Locate the cell with the specified text and output its [X, Y] center coordinate. 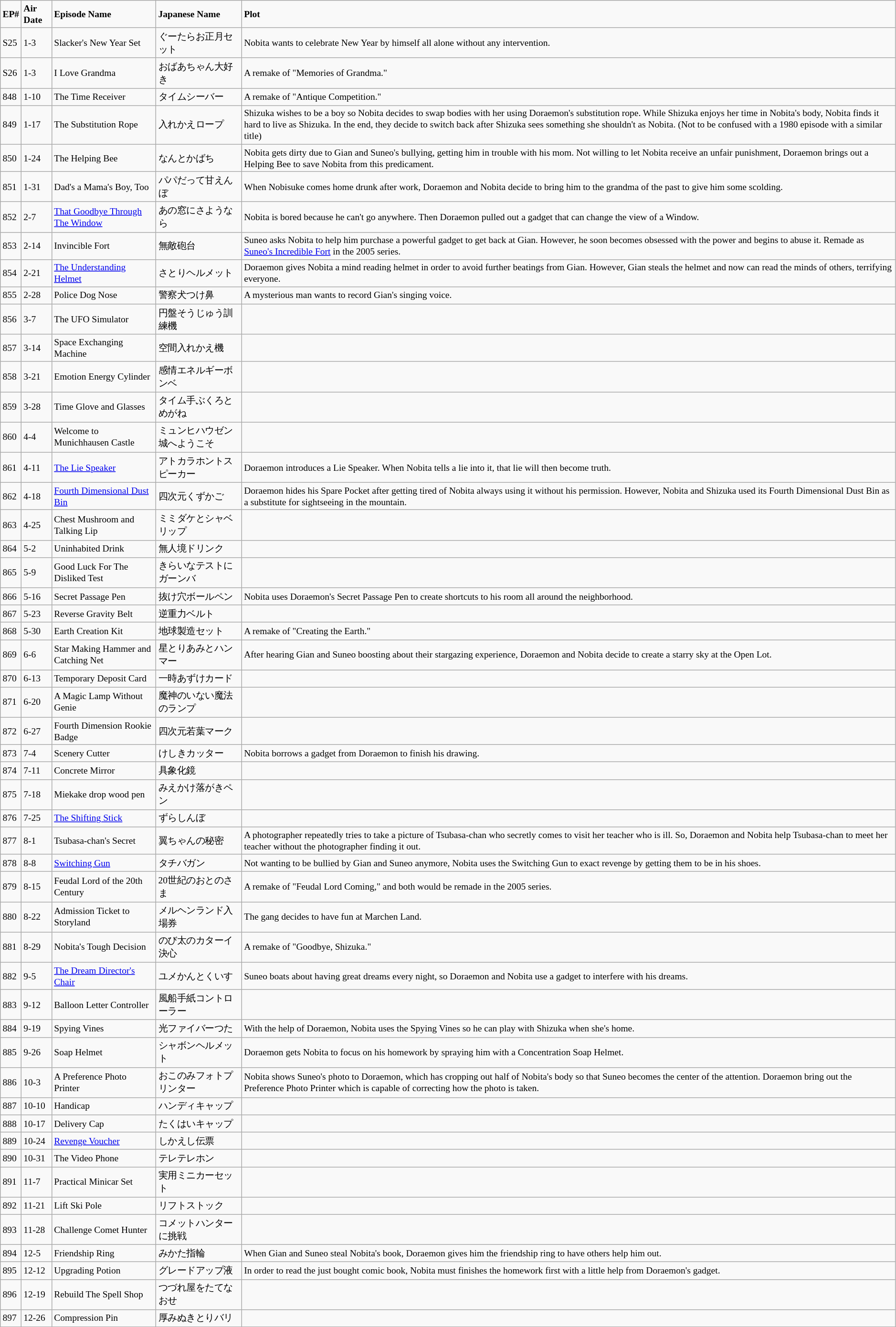
10-31 [37, 1158]
9-19 [37, 1029]
850 [11, 158]
Suneo boats about having great dreams every night, so Doraemon and Nobita use a gadget to interfere with his dreams. [569, 976]
872 [11, 731]
20世紀のおとのさま [199, 886]
Balloon Letter Controller [104, 1005]
855 [11, 296]
6-13 [37, 679]
883 [11, 1005]
6-20 [37, 702]
のび太のカターイ決心 [199, 947]
858 [11, 376]
EP# [11, 14]
9-26 [37, 1052]
ミュンヒハウゼン城へようこそ [199, 437]
8-15 [37, 886]
おこのみフォトプリンター [199, 1082]
コメットハンターに挑戦 [199, 1229]
866 [11, 596]
Welcome to Munichhausen Castle [104, 437]
Friendship Ring [104, 1253]
892 [11, 1206]
867 [11, 614]
856 [11, 319]
880 [11, 917]
3-28 [37, 407]
Space Exchanging Machine [104, 348]
2-21 [37, 273]
Chest Mushroom and Talking Lip [104, 525]
Emotion Energy Cylinder [104, 376]
ぐーたらお正月セット [199, 43]
Compression Pin [104, 1318]
848 [11, 97]
The Video Phone [104, 1158]
868 [11, 631]
逆重力ベルト [199, 614]
感情エネルギーボンベ [199, 376]
Challenge Comet Hunter [104, 1229]
さとりヘルメット [199, 273]
864 [11, 549]
一時あずけカード [199, 679]
2-28 [37, 296]
Slacker's New Year Set [104, 43]
厚みぬきとりバリ [199, 1318]
881 [11, 947]
みえかけ落がきペン [199, 795]
パパだって甘えんぼ [199, 186]
7-25 [37, 818]
Doraemon introduces a Lie Speaker. When Nobita tells a lie into it, that lie will then become truth. [569, 467]
S26 [11, 73]
5-30 [37, 631]
12-26 [37, 1318]
The Lie Speaker [104, 467]
Concrete Mirror [104, 771]
Fourth Dimension Rookie Badge [104, 731]
The Understanding Helmet [104, 273]
7-11 [37, 771]
あの窓にさようなら [199, 217]
Rebuild The Spell Shop [104, 1294]
Practical Minicar Set [104, 1182]
896 [11, 1294]
Doraemon gets Nobita to focus on his homework by spraying him with a Concentration Soap Helmet. [569, 1052]
849 [11, 125]
876 [11, 818]
Japanese Name [199, 14]
Time Glove and Glasses [104, 407]
Handicap [104, 1106]
アトカラホントスピーカー [199, 467]
入れかえロープ [199, 125]
853 [11, 245]
具象化鏡 [199, 771]
地球製造セット [199, 631]
A remake of "Feudal Lord Coming," and both would be remade in the 2005 series. [569, 886]
ユメかんとくいす [199, 976]
無人境ドリンク [199, 549]
星とりあみとハンマー [199, 655]
1-24 [37, 158]
3-14 [37, 348]
885 [11, 1052]
S25 [11, 43]
890 [11, 1158]
The Helping Bee [104, 158]
4-11 [37, 467]
889 [11, 1141]
860 [11, 437]
852 [11, 217]
851 [11, 186]
1-10 [37, 97]
863 [11, 525]
11-28 [37, 1229]
873 [11, 754]
4-4 [37, 437]
Good Luck For The Disliked Test [104, 572]
11-21 [37, 1206]
I Love Grandma [104, 73]
897 [11, 1318]
8-29 [37, 947]
Fourth Dimensional Dust Bin [104, 497]
Reverse Gravity Belt [104, 614]
Police Dog Nose [104, 296]
A mysterious man wants to record Gian's singing voice. [569, 296]
Revenge Voucher [104, 1141]
869 [11, 655]
The UFO Simulator [104, 319]
7-18 [37, 795]
In order to read the just bought comic book, Nobita must finishes the homework first with a little help from Doraemon's gadget. [569, 1271]
Feudal Lord of the 20th Century [104, 886]
グレードアップ液 [199, 1271]
879 [11, 886]
874 [11, 771]
Secret Passage Pen [104, 596]
Spying Vines [104, 1029]
Nobita wants to celebrate New Year by himself all alone without any intervention. [569, 43]
A remake of "Antique Competition." [569, 97]
タイムシーバー [199, 97]
なんとかばち [199, 158]
4-25 [37, 525]
888 [11, 1124]
Uninhabited Drink [104, 549]
891 [11, 1182]
A Preference Photo Printer [104, 1082]
Air Date [37, 14]
859 [11, 407]
893 [11, 1229]
きらいなテストにガーンバ [199, 572]
Nobita's Tough Decision [104, 947]
Temporary Deposit Card [104, 679]
861 [11, 467]
857 [11, 348]
Earth Creation Kit [104, 631]
空間入れかえ機 [199, 348]
Nobita is bored because he can't go anywhere. Then Doraemon pulled out a gadget that can change the view of a Window. [569, 217]
タチバガン [199, 863]
タイム手ぶくろとめがね [199, 407]
3-7 [37, 319]
テレテレホン [199, 1158]
たくはいキャップ [199, 1124]
四次元若葉マーク [199, 731]
4-18 [37, 497]
The Shifting Stick [104, 818]
Switching Gun [104, 863]
魔神のいない魔法のランプ [199, 702]
実用ミニカーセット [199, 1182]
四次元くずかご [199, 497]
Delivery Cap [104, 1124]
10-3 [37, 1082]
854 [11, 273]
12-19 [37, 1294]
つづれ屋をたてなおせ [199, 1294]
抜け穴ボールペン [199, 596]
Plot [569, 14]
風船手紙コントローラー [199, 1005]
865 [11, 572]
The gang decides to have fun at Marchen Land. [569, 917]
Nobita borrows a gadget from Doraemon to finish his drawing. [569, 754]
That Goodbye Through The Window [104, 217]
2-7 [37, 217]
翼ちゃんの秘密 [199, 840]
9-12 [37, 1005]
6-6 [37, 655]
ハンディキャップ [199, 1106]
Invincible Fort [104, 245]
7-4 [37, 754]
2-14 [37, 245]
ミミダケとシャベリップ [199, 525]
5-23 [37, 614]
円盤そうじゅう訓練機 [199, 319]
Nobita uses Doraemon's Secret Passage Pen to create shortcuts to his room all around the neighborhood. [569, 596]
870 [11, 679]
1-31 [37, 186]
みかた指輪 [199, 1253]
Admission Ticket to Storyland [104, 917]
The Time Receiver [104, 97]
警察犬つけ鼻 [199, 296]
A Magic Lamp Without Genie [104, 702]
光ファイバーつた [199, 1029]
Episode Name [104, 14]
884 [11, 1029]
862 [11, 497]
871 [11, 702]
With the help of Doraemon, Nobita uses the Spying Vines so he can play with Shizuka when she's home. [569, 1029]
878 [11, 863]
しかえし伝票 [199, 1141]
895 [11, 1271]
シャボンヘルメット [199, 1052]
Tsubasa-chan's Secret [104, 840]
Star Making Hammer and Catching Net [104, 655]
Dad's a Mama's Boy, Too [104, 186]
875 [11, 795]
10-10 [37, 1106]
5-16 [37, 596]
5-2 [37, 549]
1-17 [37, 125]
A remake of "Goodbye, Shizuka." [569, 947]
9-5 [37, 976]
A remake of "Creating the Earth." [569, 631]
おばあちゃん大好き [199, 73]
The Substitution Rope [104, 125]
After hearing Gian and Suneo boosting about their stargazing experience, Doraemon and Nobita decide to create a starry sky at the Open Lot. [569, 655]
3-21 [37, 376]
ずらしんぼ [199, 818]
けしきカッター [199, 754]
When Gian and Suneo steal Nobita's book, Doraemon gives him the friendship ring to have others help him out. [569, 1253]
8-22 [37, 917]
Scenery Cutter [104, 754]
11-7 [37, 1182]
12-5 [37, 1253]
894 [11, 1253]
10-17 [37, 1124]
Soap Helmet [104, 1052]
The Dream Director's Chair [104, 976]
8-1 [37, 840]
886 [11, 1082]
無敵砲台 [199, 245]
12-12 [37, 1271]
Not wanting to be bullied by Gian and Suneo anymore, Nobita uses the Switching Gun to exact revenge by getting them to be in his shoes. [569, 863]
リフトストック [199, 1206]
メルヘンランド入場券 [199, 917]
8-8 [37, 863]
6-27 [37, 731]
A remake of "Memories of Grandma." [569, 73]
When Nobisuke comes home drunk after work, Doraemon and Nobita decide to bring him to the grandma of the past to give him some scolding. [569, 186]
10-24 [37, 1141]
877 [11, 840]
Lift Ski Pole [104, 1206]
887 [11, 1106]
Upgrading Potion [104, 1271]
5-9 [37, 572]
882 [11, 976]
Miekake drop wood pen [104, 795]
